Locate the cell with the specified text and output its [X, Y] center coordinate. 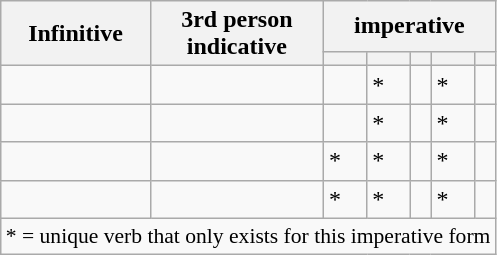
Infinitive [76, 34]
* = unique verb that only exists for this imperative form [248, 236]
imperative [409, 26]
3rd personindicative [236, 34]
